Determine the (X, Y) coordinate at the center of the cell enclosing the given text.  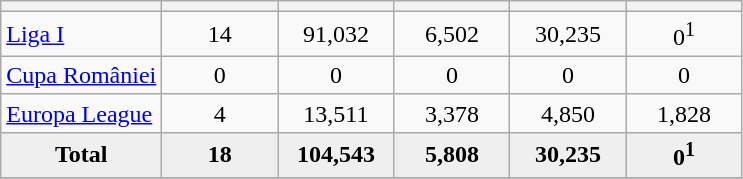
Cupa României (82, 75)
18 (220, 154)
5,808 (452, 154)
13,511 (336, 113)
Total (82, 154)
4 (220, 113)
91,032 (336, 34)
Liga I (82, 34)
Europa League (82, 113)
14 (220, 34)
1,828 (684, 113)
6,502 (452, 34)
3,378 (452, 113)
4,850 (568, 113)
104,543 (336, 154)
